Capture the cell that displays the provided text and extract its [X, Y] central coordinate. 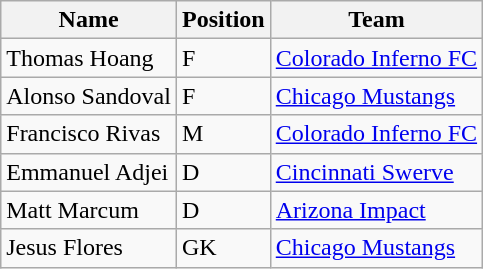
Name [89, 20]
Position [223, 20]
Thomas Hoang [89, 58]
Jesus Flores [89, 248]
Francisco Rivas [89, 134]
Emmanuel Adjei [89, 172]
Arizona Impact [376, 210]
Cincinnati Swerve [376, 172]
Alonso Sandoval [89, 96]
Team [376, 20]
M [223, 134]
GK [223, 248]
Matt Marcum [89, 210]
